Find where the given text appears and provide that cell's center as [X, Y] coordinate. 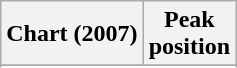
Chart (2007) [72, 34]
Peakposition [189, 34]
